From the cell containing the given text, extract its center point as [X, Y] coordinate. 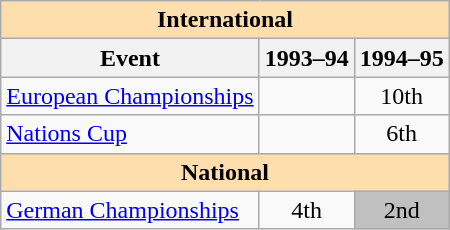
1994–95 [402, 58]
4th [306, 210]
International [225, 20]
6th [402, 134]
German Championships [130, 210]
European Championships [130, 96]
10th [402, 96]
Event [130, 58]
2nd [402, 210]
Nations Cup [130, 134]
National [225, 172]
1993–94 [306, 58]
